Locate the cell with the specified text and output its (x, y) center coordinate. 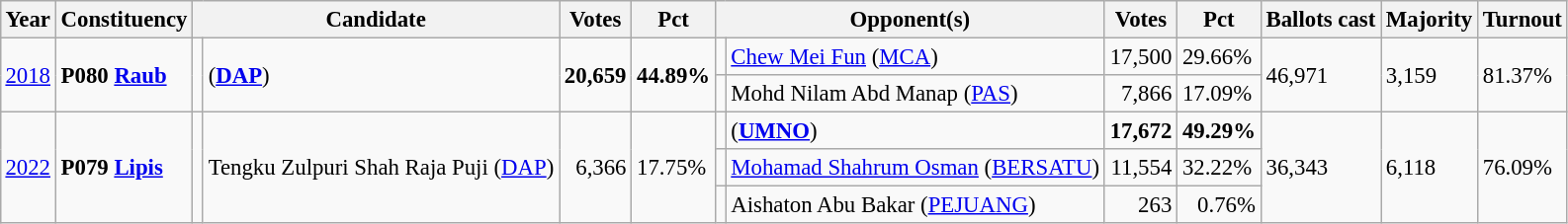
49.29% (1220, 131)
7,866 (1141, 94)
(DAP) (381, 75)
17,500 (1141, 56)
2022 (28, 168)
P079 Lipis (124, 168)
29.66% (1220, 56)
32.22% (1220, 168)
11,554 (1141, 168)
46,971 (1321, 75)
6,366 (595, 168)
Majority (1430, 20)
3,159 (1430, 75)
17.75% (674, 168)
17.09% (1220, 94)
76.09% (1523, 168)
0.76% (1220, 205)
36,343 (1321, 168)
2018 (28, 75)
6,118 (1430, 168)
17,672 (1141, 131)
81.37% (1523, 75)
Candidate (376, 20)
(UMNO) (915, 131)
Year (28, 20)
Tengku Zulpuri Shah Raja Puji (DAP) (381, 168)
Chew Mei Fun (MCA) (915, 56)
263 (1141, 205)
Turnout (1523, 20)
44.89% (674, 75)
Constituency (124, 20)
Mohamad Shahrum Osman (BERSATU) (915, 168)
Aishaton Abu Bakar (PEJUANG) (915, 205)
P080 Raub (124, 75)
Mohd Nilam Abd Manap (PAS) (915, 94)
Ballots cast (1321, 20)
Opponent(s) (910, 20)
20,659 (595, 75)
